Identify which cell holds the provided text, then report its [X, Y] central coordinate. 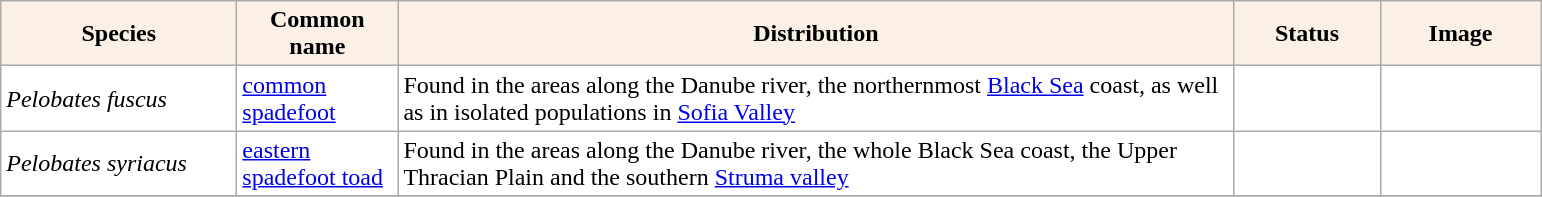
Common name [318, 34]
Image [1460, 34]
common spadefoot [318, 98]
Species [119, 34]
Pelobates fuscus [119, 98]
eastern spadefoot toad [318, 164]
Distribution [816, 34]
Found in the areas along the Danube river, the whole Black Sea coast, the Upper Thracian Plain and the southern Struma valley [816, 164]
Pelobates syriacus [119, 164]
Found in the areas along the Danube river, the northernmost Black Sea coast, as well as in isolated populations in Sofia Valley [816, 98]
Status [1307, 34]
